Locate the cell with the specified text and output its (x, y) center coordinate. 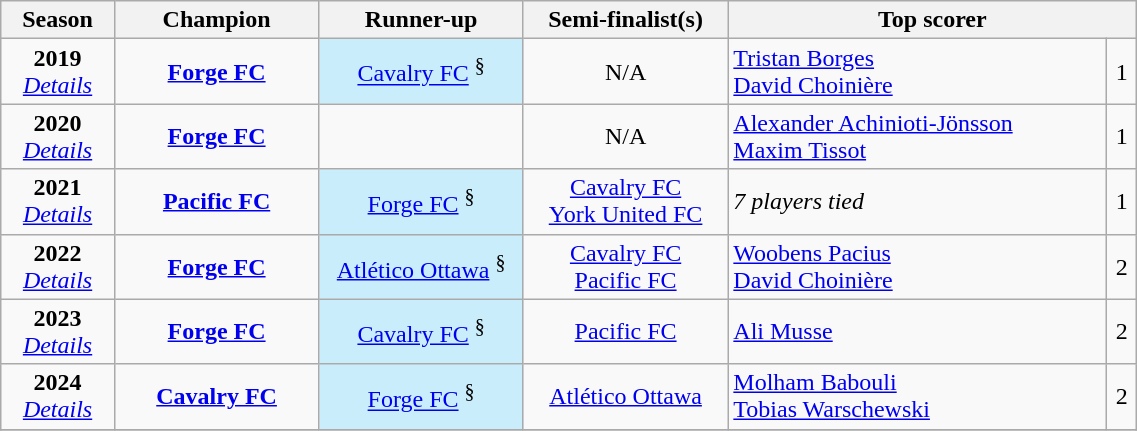
Season (58, 20)
Ali Musse (918, 332)
2020Details (58, 136)
Semi-finalist(s) (625, 20)
Runner-up (421, 20)
Molham Babouli Tobias Warschewski (918, 396)
2022Details (58, 266)
Champion (216, 20)
7 players tied (918, 202)
Alexander Achinioti-Jönsson Maxim Tissot (918, 136)
Top scorer (932, 20)
2023Details (58, 332)
Tristan Borges David Choinière (918, 72)
Cavalry FC (216, 396)
2024Details (58, 396)
Atlético Ottawa § (421, 266)
Cavalry FCPacific FC (625, 266)
2019Details (58, 72)
Cavalry FCYork United FC (625, 202)
Woobens Pacius David Choinière (918, 266)
Atlético Ottawa (625, 396)
2021Details (58, 202)
